Capture the cell that displays the provided text and extract its (x, y) central coordinate. 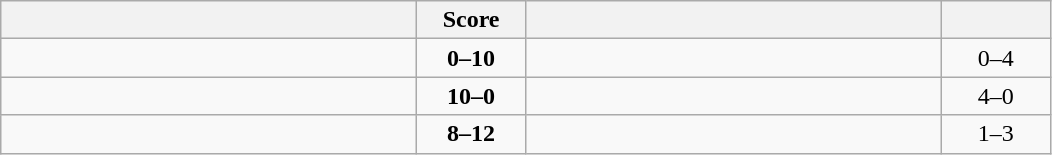
8–12 (472, 134)
0–10 (472, 58)
10–0 (472, 96)
1–3 (996, 134)
Score (472, 20)
0–4 (996, 58)
4–0 (996, 96)
